Provide the (X, Y) coordinate of the cell's center where the given text is located.  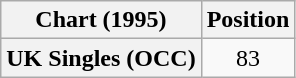
83 (248, 58)
Chart (1995) (101, 20)
Position (248, 20)
UK Singles (OCC) (101, 58)
